For the text-containing cell, return its midpoint in (x, y) coordinate format. 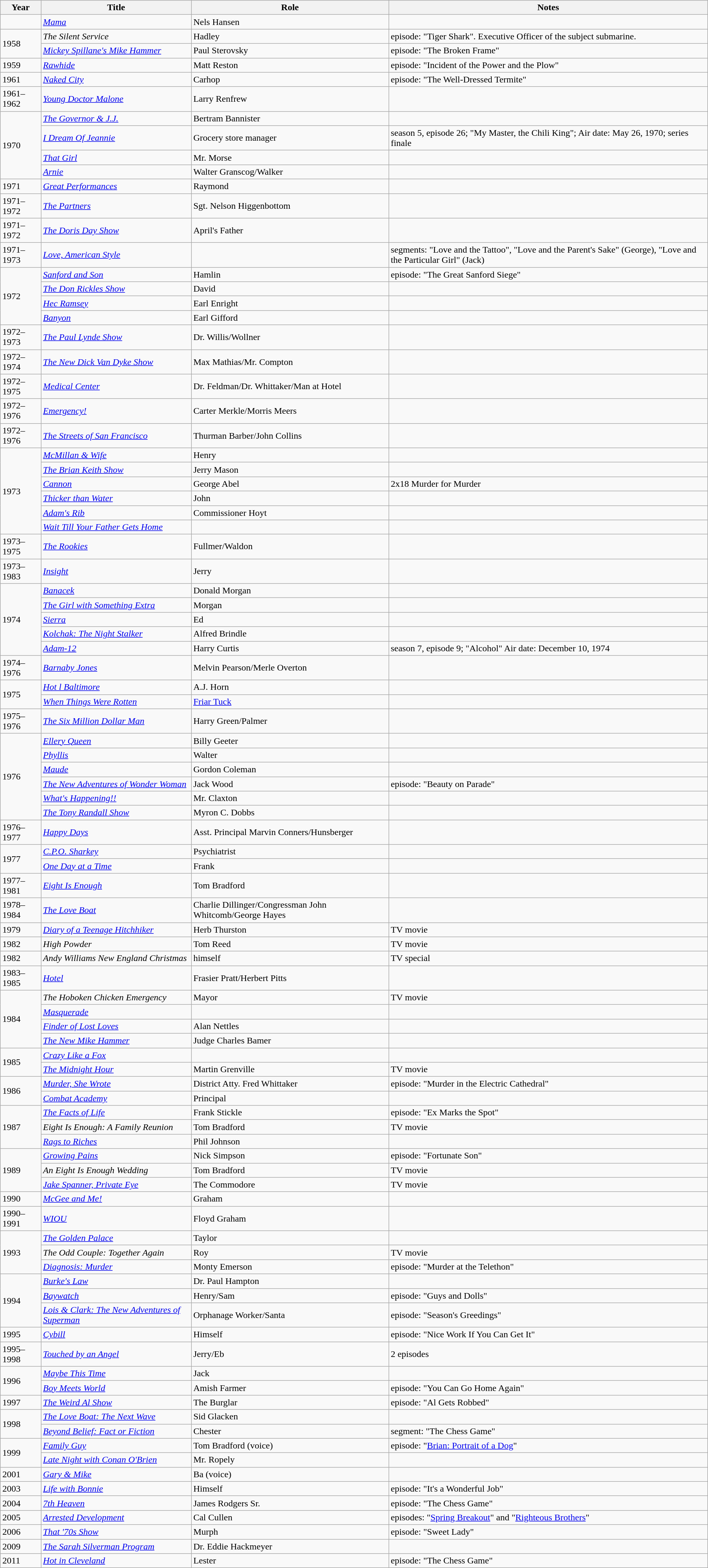
Walter Granscog/Walker (290, 172)
Banacek (116, 591)
WIOU (116, 1219)
1958 (21, 43)
McMillan & Wife (116, 455)
episodes: "Spring Breakout" and "Righteous Brothers" (548, 1517)
Kolchak: The Night Stalker (116, 634)
Jerry Mason (290, 469)
1995 (21, 1335)
The Partners (116, 206)
Andy Williams New England Christmas (116, 958)
Beyond Belief: Fact or Fiction (116, 1431)
Dr. Eddie Hackmeyer (290, 1546)
Frank (290, 866)
Harry Curtis (290, 648)
Phil Johnson (290, 1141)
episode: "You Can Go Home Again" (548, 1388)
The Governor & J.J. (116, 118)
Monty Emerson (290, 1267)
Naked City (116, 79)
Eight Is Enough (116, 886)
The Love Boat (116, 910)
Jake Spanner, Private Eye (116, 1185)
Billy Geeter (290, 741)
2009 (21, 1546)
The Doris Day Show (116, 231)
Melvin Pearson/Merle Overton (290, 668)
Thurman Barber/John Collins (290, 436)
The Don Rickles Show (116, 289)
That Girl (116, 157)
Insight (116, 571)
Morgan (290, 605)
Maude (116, 769)
1999 (21, 1453)
Mickey Spillane's Mike Hammer (116, 51)
2004 (21, 1503)
Tom Reed (290, 944)
1998 (21, 1424)
Lois & Clark: The New Adventures of Superman (116, 1315)
Jack Wood (290, 784)
Chester (290, 1431)
Combat Academy (116, 1098)
George Abel (290, 484)
Grocery store manager (290, 138)
season 7, episode 9; "Alcohol" Air date: December 10, 1974 (548, 648)
episode: "Guys and Dolls" (548, 1295)
Maybe This Time (116, 1374)
Growing Pains (116, 1156)
Carhop (290, 79)
Barnaby Jones (116, 668)
Henry/Sam (290, 1295)
High Powder (116, 944)
Donald Morgan (290, 591)
1978–1984 (21, 910)
Larry Renfrew (290, 99)
Sgt. Nelson Higgenbottom (290, 206)
1973–1983 (21, 571)
episode: "Nice Work If You Can Get It" (548, 1335)
Adam's Rib (116, 512)
Phyllis (116, 755)
Graham (290, 1199)
1975–1976 (21, 721)
Rawhide (116, 65)
1990–1991 (21, 1219)
The Hoboken Chicken Emergency (116, 997)
1977–1981 (21, 886)
The Weird Al Show (116, 1402)
Charlie Dillinger/Congressman John Whitcomb/George Hayes (290, 910)
Psychiatrist (290, 852)
Mayor (290, 997)
Notes (548, 8)
Frasier Pratt/Herbert Pitts (290, 978)
1972–1973 (21, 337)
1993 (21, 1252)
C.P.O. Sharkey (116, 852)
Love, American Style (116, 255)
Diary of a Teenage Hitchhiker (116, 930)
What's Happening!! (116, 798)
1985 (21, 1062)
District Atty. Fred Whittaker (290, 1084)
Arnie (116, 172)
1996 (21, 1381)
David (290, 289)
Nels Hansen (290, 22)
Happy Days (116, 832)
Dr. Willis/Wollner (290, 337)
Amish Farmer (290, 1388)
episode: "Fortunate Son" (548, 1156)
Family Guy (116, 1445)
Earl Gifford (290, 318)
The Golden Palace (116, 1238)
Frank Stickle (290, 1113)
Jack (290, 1374)
Mama (116, 22)
Role (290, 8)
The Paul Lynde Show (116, 337)
1974 (21, 619)
himself (290, 958)
Boy Meets World (116, 1388)
The Midnight Hour (116, 1070)
2005 (21, 1517)
2003 (21, 1489)
Myron C. Dobbs (290, 813)
7th Heaven (116, 1503)
Burke's Law (116, 1281)
Ed (290, 619)
1972–1975 (21, 387)
2011 (21, 1561)
Walter (290, 755)
The Burglar (290, 1402)
episode: "Murder in the Electric Cathedral" (548, 1084)
episode: "The Broken Frame" (548, 51)
Gary & Mike (116, 1474)
Jerry (290, 571)
Crazy Like a Fox (116, 1055)
episode: "Ex Marks the Spot" (548, 1113)
John (290, 498)
Matt Reston (290, 65)
episode: "Murder at the Telethon" (548, 1267)
Alfred Brindle (290, 634)
The Sarah Silverman Program (116, 1546)
1975 (21, 694)
Nick Simpson (290, 1156)
Hotel (116, 978)
The Girl with Something Extra (116, 605)
Eight Is Enough: A Family Reunion (116, 1127)
1983–1985 (21, 978)
The Odd Couple: Together Again (116, 1252)
Alan Nettles (290, 1026)
Principal (290, 1098)
episode: "Season's Greedings" (548, 1315)
Carter Merkle/Morris Meers (290, 411)
1972–1974 (21, 362)
1974–1976 (21, 668)
Bertram Bannister (290, 118)
episode: "The Great Sanford Siege" (548, 275)
Dr. Paul Hampton (290, 1281)
One Day at a Time (116, 866)
Wait Till Your Father Gets Home (116, 527)
2 episodes (548, 1354)
Hadley (290, 36)
Commissioner Hoyt (290, 512)
Masquerade (116, 1012)
1977 (21, 859)
Emergency! (116, 411)
The Rookies (116, 547)
Judge Charles Bamer (290, 1040)
When Things Were Rotten (116, 702)
Earl Enright (290, 303)
Diagnosis: Murder (116, 1267)
episode: "Al Gets Robbed" (548, 1402)
Friar Tuck (290, 702)
Banyon (116, 318)
The Streets of San Francisco (116, 436)
Mr. Ropely (290, 1460)
Taylor (290, 1238)
McGee and Me! (116, 1199)
The Silent Service (116, 36)
Raymond (290, 186)
An Eight Is Enough Wedding (116, 1170)
1989 (21, 1170)
Henry (290, 455)
1995–1998 (21, 1354)
James Rodgers Sr. (290, 1503)
Lester (290, 1561)
Hamlin (290, 275)
Gordon Coleman (290, 769)
Sierra (116, 619)
The Facts of Life (116, 1113)
1961–1962 (21, 99)
Late Night with Conan O'Brien (116, 1460)
episode: "Beauty on Parade" (548, 784)
1959 (21, 65)
Life with Bonnie (116, 1489)
The New Mike Hammer (116, 1040)
Touched by an Angel (116, 1354)
season 5, episode 26; "My Master, the Chili King"; Air date: May 26, 1970; series finale (548, 138)
Medical Center (116, 387)
1971–1973 (21, 255)
segments: "Love and the Tattoo", "Love and the Parent's Sake" (George), "Love and the Particular Girl" (Jack) (548, 255)
A.J. Horn (290, 687)
Sanford and Son (116, 275)
Hot l Baltimore (116, 687)
episode: "Brian: Portrait of a Dog" (548, 1445)
Thicker than Water (116, 498)
1979 (21, 930)
Murph (290, 1532)
1990 (21, 1199)
segment: "The Chess Game" (548, 1431)
Hec Ramsey (116, 303)
Rags to Riches (116, 1141)
Cal Cullen (290, 1517)
Martin Grenville (290, 1070)
Sid Glacken (290, 1417)
Hot in Cleveland (116, 1561)
episode: "The Well-Dressed Termite" (548, 79)
1986 (21, 1091)
Cybill (116, 1335)
Max Mathias/Mr. Compton (290, 362)
Finder of Lost Loves (116, 1026)
Ba (voice) (290, 1474)
The Love Boat: The Next Wave (116, 1417)
Tom Bradford (voice) (290, 1445)
Cannon (116, 484)
Herb Thurston (290, 930)
The Commodore (290, 1185)
TV special (548, 958)
1994 (21, 1300)
episode: "Sweet Lady" (548, 1532)
That '70s Show (116, 1532)
Mr. Morse (290, 157)
Floyd Graham (290, 1219)
1987 (21, 1127)
1970 (21, 145)
Mr. Claxton (290, 798)
The New Adventures of Wonder Woman (116, 784)
April's Father (290, 231)
Orphanage Worker/Santa (290, 1315)
Jerry/Eb (290, 1354)
Baywatch (116, 1295)
1976 (21, 776)
Title (116, 8)
Arrested Development (116, 1517)
I Dream Of Jeannie (116, 138)
2006 (21, 1532)
Great Performances (116, 186)
1961 (21, 79)
1971 (21, 186)
1973 (21, 491)
Paul Sterovsky (290, 51)
Murder, She Wrote (116, 1084)
Young Doctor Malone (116, 99)
The New Dick Van Dyke Show (116, 362)
episode: "Tiger Shark". Executive Officer of the subject submarine. (548, 36)
1976–1977 (21, 832)
Fullmer/Waldon (290, 547)
Harry Green/Palmer (290, 721)
2001 (21, 1474)
2x18 Murder for Murder (548, 484)
1973–1975 (21, 547)
Dr. Feldman/Dr. Whittaker/Man at Hotel (290, 387)
The Tony Randall Show (116, 813)
Roy (290, 1252)
The Six Million Dollar Man (116, 721)
Year (21, 8)
Adam-12 (116, 648)
episode: "Incident of the Power and the Plow" (548, 65)
Asst. Principal Marvin Conners/Hunsberger (290, 832)
episode: "It's a Wonderful Job" (548, 1489)
1972 (21, 296)
The Brian Keith Show (116, 469)
Ellery Queen (116, 741)
1997 (21, 1402)
1984 (21, 1019)
